Locate the cell with the specified text and output its (x, y) center coordinate. 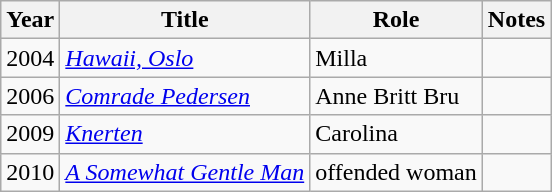
Comrade Pedersen (185, 96)
Hawaii, Oslo (185, 58)
Anne Britt Bru (396, 96)
Knerten (185, 134)
2009 (30, 134)
Title (185, 20)
2006 (30, 96)
2004 (30, 58)
A Somewhat Gentle Man (185, 172)
2010 (30, 172)
Carolina (396, 134)
Milla (396, 58)
Notes (516, 20)
offended woman (396, 172)
Role (396, 20)
Year (30, 20)
